Return [X, Y] of the center of cell containing provided text 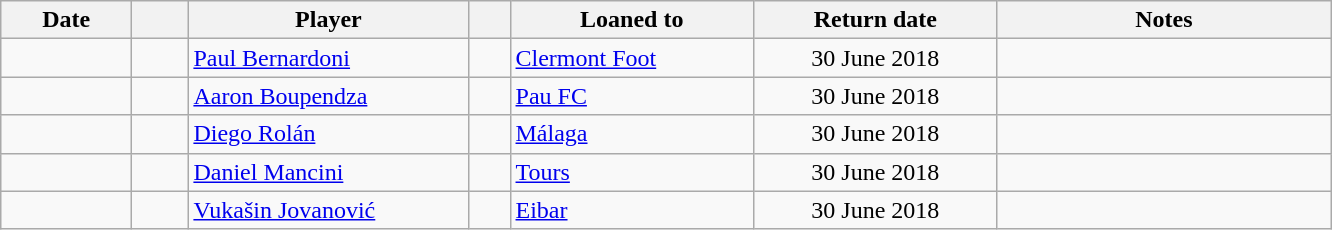
Paul Bernardoni [328, 58]
Player [328, 20]
Aaron Boupendza [328, 96]
Notes [1164, 20]
Málaga [632, 134]
Return date [876, 20]
Loaned to [632, 20]
Eibar [632, 210]
Daniel Mancini [328, 172]
Tours [632, 172]
Diego Rolán [328, 134]
Vukašin Jovanović [328, 210]
Date [66, 20]
Pau FC [632, 96]
Clermont Foot [632, 58]
